Output the (x, y) coordinate of the center of the cell containing the given text.  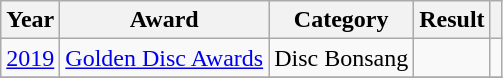
2019 (30, 58)
Year (30, 20)
Award (164, 20)
Result (452, 20)
Golden Disc Awards (164, 58)
Category (342, 20)
Disc Bonsang (342, 58)
